Locate the cell with the specified text and output its [X, Y] center coordinate. 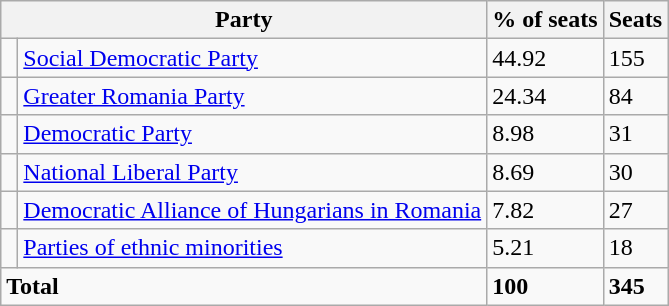
7.82 [545, 210]
Seats [635, 20]
Greater Romania Party [252, 96]
Democratic Alliance of Hungarians in Romania [252, 210]
27 [635, 210]
100 [545, 286]
30 [635, 172]
8.98 [545, 134]
18 [635, 248]
Parties of ethnic minorities [252, 248]
44.92 [545, 58]
Social Democratic Party [252, 58]
155 [635, 58]
31 [635, 134]
8.69 [545, 172]
Democratic Party [252, 134]
Total [244, 286]
5.21 [545, 248]
345 [635, 286]
Party [244, 20]
24.34 [545, 96]
National Liberal Party [252, 172]
% of seats [545, 20]
84 [635, 96]
